Pinpoint the cell where the given text exists, returning its [x, y] midpoint coordinate. 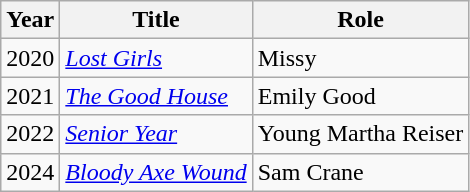
Role [360, 20]
Title [156, 20]
Lost Girls [156, 58]
Sam Crane [360, 172]
2024 [30, 172]
Emily Good [360, 96]
2020 [30, 58]
2022 [30, 134]
The Good House [156, 96]
Senior Year [156, 134]
Young Martha Reiser [360, 134]
Year [30, 20]
Missy [360, 58]
Bloody Axe Wound [156, 172]
2021 [30, 96]
